Identify which cell holds the provided text, then report its [x, y] central coordinate. 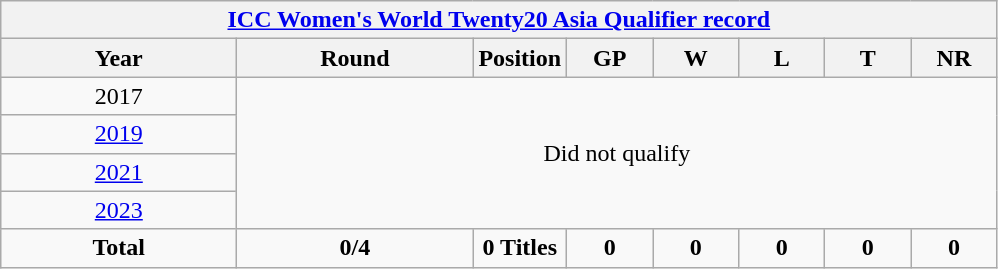
2017 [119, 96]
ICC Women's World Twenty20 Asia Qualifier record [499, 20]
0/4 [355, 248]
Total [119, 248]
2023 [119, 210]
Round [355, 58]
L [782, 58]
0 Titles [520, 248]
Year [119, 58]
T [868, 58]
NR [954, 58]
Position [520, 58]
W [696, 58]
2021 [119, 172]
Did not qualify [617, 153]
2019 [119, 134]
GP [610, 58]
